Detect which cell encompasses the target text, then output its [x, y] center coordinate. 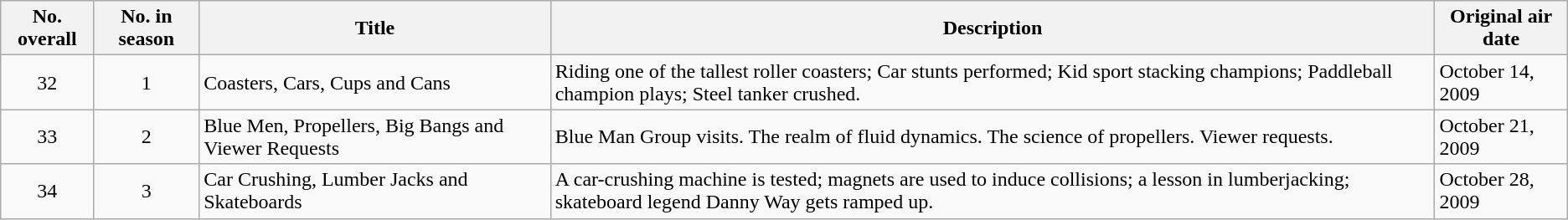
Blue Men, Propellers, Big Bangs and Viewer Requests [375, 137]
No. overall [47, 28]
A car-crushing machine is tested; magnets are used to induce collisions; a lesson in lumberjacking; skateboard legend Danny Way gets ramped up. [993, 191]
October 21, 2009 [1501, 137]
Title [375, 28]
Description [993, 28]
Original air date [1501, 28]
Coasters, Cars, Cups and Cans [375, 82]
Car Crushing, Lumber Jacks and Skateboards [375, 191]
3 [147, 191]
33 [47, 137]
October 14, 2009 [1501, 82]
1 [147, 82]
34 [47, 191]
Blue Man Group visits. The realm of fluid dynamics. The science of propellers. Viewer requests. [993, 137]
No. in season [147, 28]
October 28, 2009 [1501, 191]
32 [47, 82]
2 [147, 137]
Riding one of the tallest roller coasters; Car stunts performed; Kid sport stacking champions; Paddleball champion plays; Steel tanker crushed. [993, 82]
